Search for the cell housing the specified text and yield its (X, Y) center coordinate. 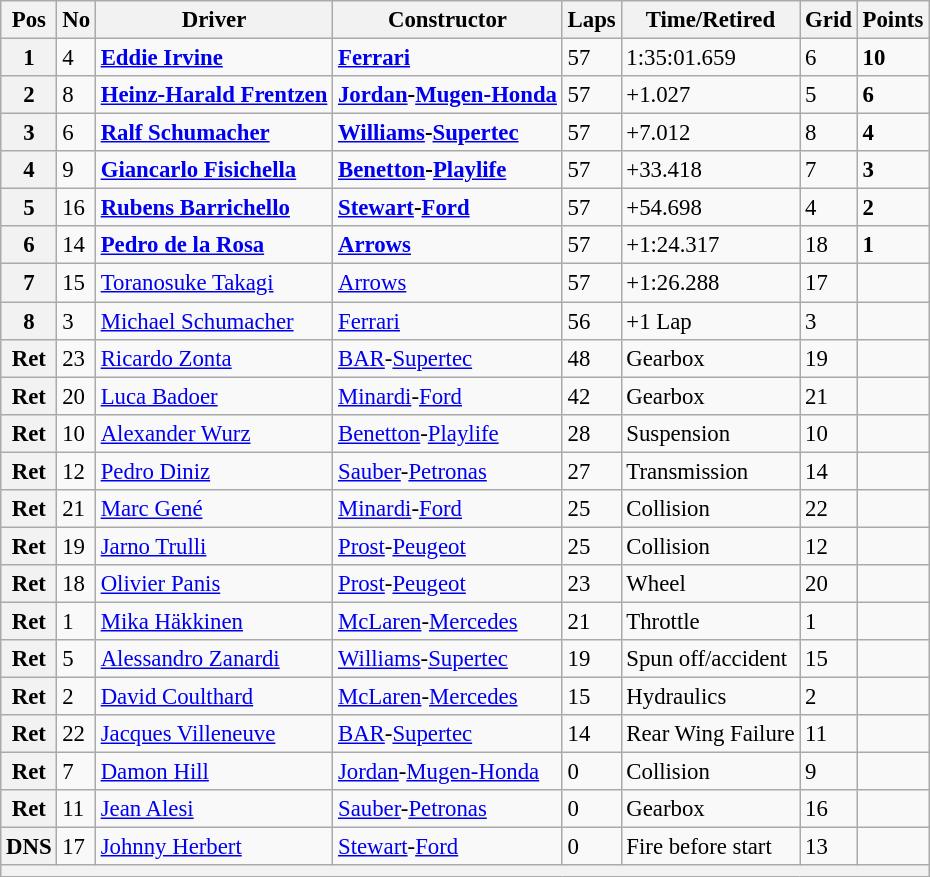
Jarno Trulli (214, 546)
Alexander Wurz (214, 433)
Pedro Diniz (214, 471)
Damon Hill (214, 772)
No (76, 20)
Rubens Barrichello (214, 208)
DNS (29, 847)
Ralf Schumacher (214, 133)
Jacques Villeneuve (214, 734)
Ricardo Zonta (214, 358)
Time/Retired (710, 20)
Driver (214, 20)
Michael Schumacher (214, 321)
Hydraulics (710, 697)
Laps (592, 20)
+7.012 (710, 133)
27 (592, 471)
13 (828, 847)
Luca Badoer (214, 396)
Eddie Irvine (214, 58)
Toranosuke Takagi (214, 283)
56 (592, 321)
Alessandro Zanardi (214, 659)
Points (892, 20)
Spun off/accident (710, 659)
+1.027 (710, 95)
+1:24.317 (710, 245)
Wheel (710, 584)
+54.698 (710, 208)
42 (592, 396)
Rear Wing Failure (710, 734)
+33.418 (710, 170)
Transmission (710, 471)
48 (592, 358)
David Coulthard (214, 697)
Olivier Panis (214, 584)
1:35:01.659 (710, 58)
Pos (29, 20)
Throttle (710, 621)
Constructor (448, 20)
Johnny Herbert (214, 847)
Jean Alesi (214, 809)
Marc Gené (214, 509)
Grid (828, 20)
Heinz-Harald Frentzen (214, 95)
Suspension (710, 433)
Pedro de la Rosa (214, 245)
+1:26.288 (710, 283)
28 (592, 433)
Mika Häkkinen (214, 621)
+1 Lap (710, 321)
Fire before start (710, 847)
Giancarlo Fisichella (214, 170)
